Provide the [X, Y] coordinate of the cell's center where the given text is located.  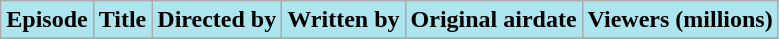
Original airdate [494, 20]
Viewers (millions) [680, 20]
Written by [344, 20]
Episode [47, 20]
Directed by [217, 20]
Title [122, 20]
